Output the (X, Y) coordinate of the center of the cell containing the given text.  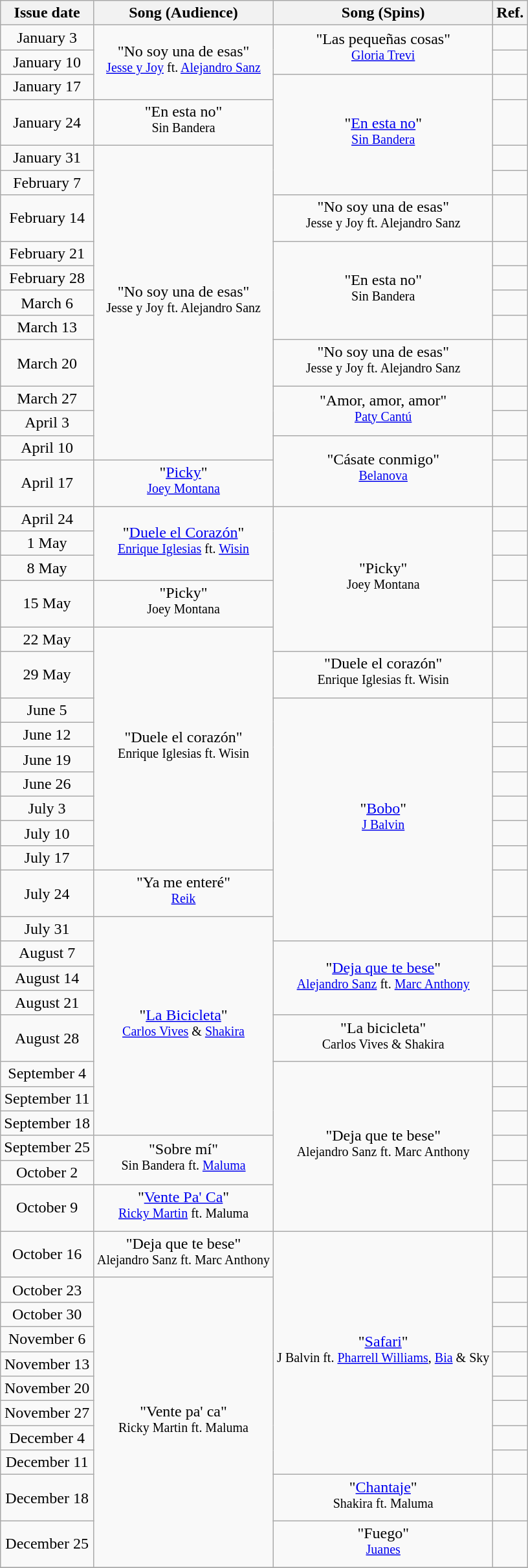
15 May (47, 604)
February 14 (47, 218)
Song (Spins) (383, 13)
Issue date (47, 13)
8 May (47, 568)
December 18 (47, 1498)
September 11 (47, 1098)
March 27 (47, 398)
August 7 (47, 953)
"Amor, amor, amor"Paty Cantú (383, 411)
July 24 (47, 894)
October 9 (47, 1208)
October 23 (47, 1290)
April 24 (47, 519)
June 12 (47, 734)
November 27 (47, 1413)
"Fuego"Juanes (383, 1544)
November 20 (47, 1389)
Ref. (510, 13)
February 28 (47, 278)
"Las pequeñas cosas"Gloria Trevi (383, 50)
June 26 (47, 784)
October 2 (47, 1172)
"Vente Pa' Ca"Ricky Martin ft. Maluma (183, 1208)
April 17 (47, 483)
January 17 (47, 87)
July 10 (47, 833)
"Ya me enteré"Reik (183, 894)
Song (Audience) (183, 13)
March 6 (47, 302)
December 25 (47, 1544)
July 31 (47, 929)
June 5 (47, 710)
"Bobo"J Balvin (383, 819)
October 30 (47, 1314)
"La Bicicleta"Carlos Vives & Shakira (183, 1026)
January 10 (47, 62)
"Safari"J Balvin ft. Pharrell Williams, Bia & Sky (383, 1353)
"Cásate conmigo"Belanova (383, 471)
April 3 (47, 423)
November 13 (47, 1364)
August 14 (47, 978)
March 20 (47, 363)
"Duele el Corazón"Enrique Iglesias ft. Wisin (183, 543)
"Chantaje"Shakira ft. Maluma (383, 1498)
September 18 (47, 1123)
August 21 (47, 1003)
July 3 (47, 808)
August 28 (47, 1038)
October 16 (47, 1255)
February 7 (47, 183)
September 4 (47, 1074)
January 31 (47, 158)
November 6 (47, 1339)
"Vente pa' ca"Ricky Martin ft. Maluma (183, 1422)
"La bicicleta"Carlos Vives & Shakira (383, 1038)
January 3 (47, 38)
March 13 (47, 327)
December 4 (47, 1438)
September 25 (47, 1148)
29 May (47, 675)
June 19 (47, 759)
1 May (47, 543)
22 May (47, 639)
February 21 (47, 253)
January 24 (47, 122)
December 11 (47, 1462)
July 17 (47, 858)
"Sobre mí"Sin Bandera ft. Maluma (183, 1160)
April 10 (47, 448)
